Return [X, Y] of the center of cell containing provided text 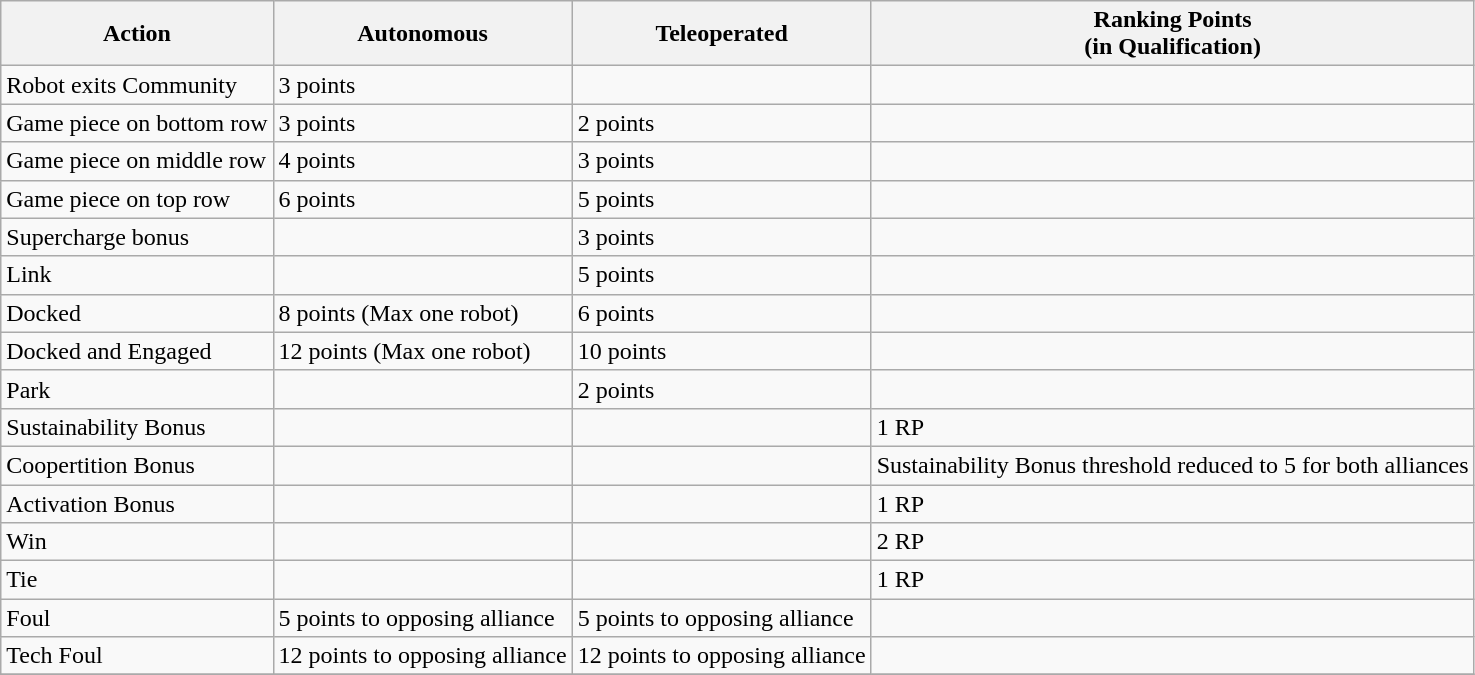
12 points (Max one robot) [422, 351]
Game piece on middle row [137, 161]
Docked [137, 313]
Park [137, 389]
Docked and Engaged [137, 351]
8 points (Max one robot) [422, 313]
2 RP [1172, 542]
Coopertition Bonus [137, 465]
4 points [422, 161]
Sustainability Bonus threshold reduced to 5 for both alliances [1172, 465]
Autonomous [422, 34]
Foul [137, 618]
Supercharge bonus [137, 237]
10 points [722, 351]
Robot exits Community [137, 85]
Link [137, 275]
Activation Bonus [137, 503]
Win [137, 542]
Action [137, 34]
Tech Foul [137, 656]
Game piece on bottom row [137, 123]
Teleoperated [722, 34]
Tie [137, 580]
Sustainability Bonus [137, 427]
Ranking Points(in Qualification) [1172, 34]
Game piece on top row [137, 199]
